Output the [X, Y] coordinate of the center of the cell containing the given text.  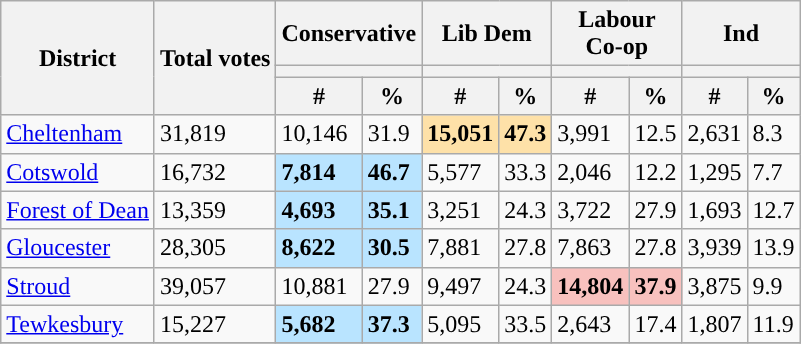
28,305 [215, 248]
2,046 [590, 172]
1,807 [714, 324]
31,819 [215, 134]
1,295 [714, 172]
47.3 [526, 134]
10,881 [319, 286]
3,939 [714, 248]
31.9 [392, 134]
14,804 [590, 286]
9.9 [774, 286]
12.7 [774, 210]
11.9 [774, 324]
5,682 [319, 324]
46.7 [392, 172]
3,722 [590, 210]
15,051 [460, 134]
Tewkesbury [78, 324]
39,057 [215, 286]
37.9 [656, 286]
15,227 [215, 324]
8,622 [319, 248]
Cheltenham [78, 134]
30.5 [392, 248]
12.2 [656, 172]
Stroud [78, 286]
3,875 [714, 286]
10,146 [319, 134]
3,991 [590, 134]
12.5 [656, 134]
8.3 [774, 134]
5,577 [460, 172]
Ind [741, 34]
35.1 [392, 210]
LabourCo-op [617, 34]
37.3 [392, 324]
District [78, 58]
13,359 [215, 210]
17.4 [656, 324]
Conservative [349, 34]
16,732 [215, 172]
13.9 [774, 248]
Total votes [215, 58]
33.3 [526, 172]
7,814 [319, 172]
2,631 [714, 134]
7.7 [774, 172]
Gloucester [78, 248]
4,693 [319, 210]
7,881 [460, 248]
3,251 [460, 210]
1,693 [714, 210]
7,863 [590, 248]
33.5 [526, 324]
9,497 [460, 286]
Cotswold [78, 172]
2,643 [590, 324]
Forest of Dean [78, 210]
Lib Dem [487, 34]
5,095 [460, 324]
